For the text-containing cell, return its midpoint in (x, y) coordinate format. 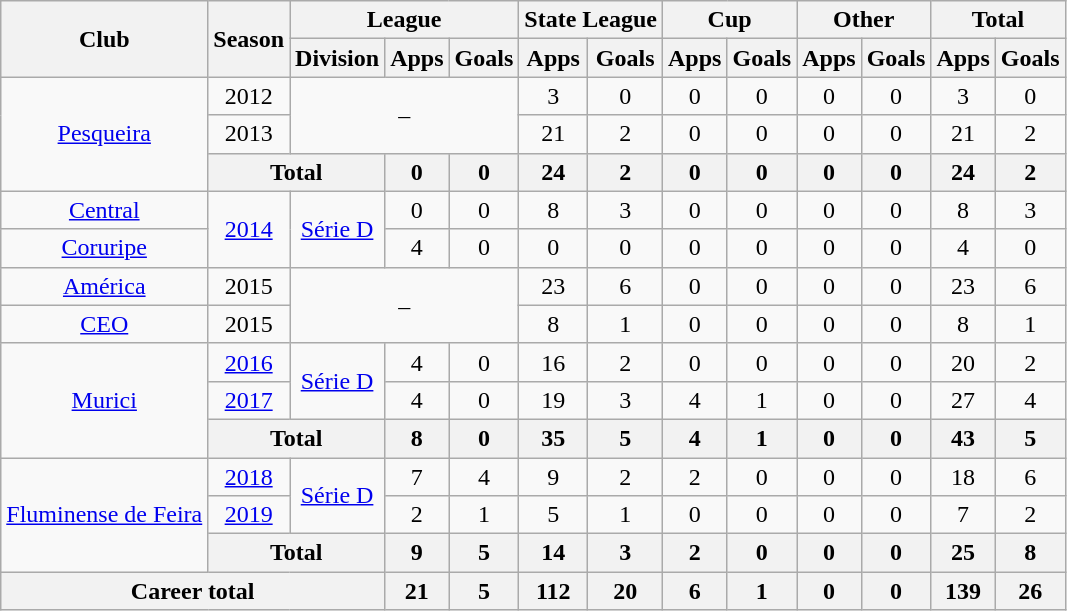
112 (554, 591)
2018 (249, 477)
2012 (249, 96)
16 (554, 362)
2013 (249, 134)
2019 (249, 515)
25 (963, 553)
Fluminense de Feira (104, 515)
State League (591, 20)
26 (1030, 591)
CEO (104, 324)
19 (554, 400)
Club (104, 39)
Cup (730, 20)
14 (554, 553)
35 (554, 438)
139 (963, 591)
2016 (249, 362)
27 (963, 400)
América (104, 286)
League (404, 20)
Career total (193, 591)
Murici (104, 400)
43 (963, 438)
Pesqueira (104, 134)
Season (249, 39)
Other (864, 20)
Division (338, 58)
2014 (249, 229)
2017 (249, 400)
Central (104, 210)
Coruripe (104, 248)
18 (963, 477)
